Determine the (x, y) coordinate at the center of the cell enclosing the given text.  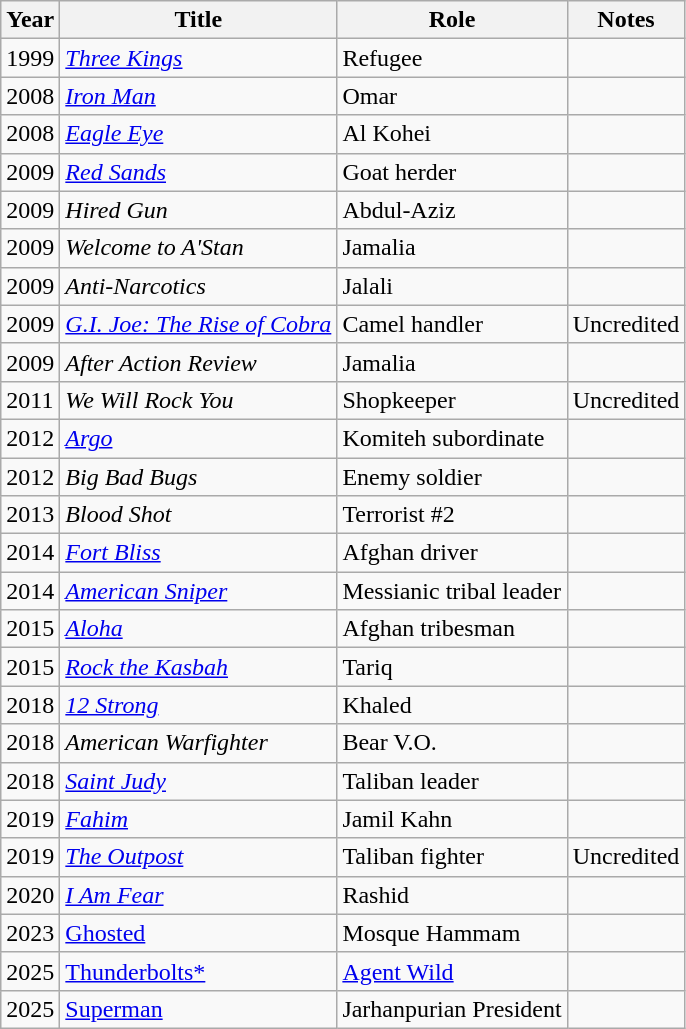
Camel handler (452, 324)
I Am Fear (198, 895)
Komiteh subordinate (452, 438)
Blood Shot (198, 515)
We Will Rock You (198, 400)
G.I. Joe: The Rise of Cobra (198, 324)
1999 (30, 58)
Jalali (452, 286)
Red Sands (198, 172)
Argo (198, 438)
Superman (198, 1009)
Aloha (198, 629)
Omar (452, 96)
Welcome to A'Stan (198, 248)
Year (30, 20)
2011 (30, 400)
Ghosted (198, 933)
Eagle Eye (198, 134)
Agent Wild (452, 971)
Fort Bliss (198, 553)
Tariq (452, 667)
American Warfighter (198, 743)
Refugee (452, 58)
Thunderbolts* (198, 971)
Shopkeeper (452, 400)
Rock the Kasbah (198, 667)
American Sniper (198, 591)
Terrorist #2 (452, 515)
The Outpost (198, 857)
Taliban fighter (452, 857)
Role (452, 20)
Khaled (452, 705)
Title (198, 20)
2020 (30, 895)
Abdul-Aziz (452, 210)
Taliban leader (452, 781)
Anti-Narcotics (198, 286)
Jarhanpurian President (452, 1009)
Three Kings (198, 58)
2013 (30, 515)
Saint Judy (198, 781)
2023 (30, 933)
Goat herder (452, 172)
Mosque Hammam (452, 933)
12 Strong (198, 705)
Fahim (198, 819)
Afghan tribesman (452, 629)
Big Bad Bugs (198, 477)
Bear V.O. (452, 743)
Jamil Kahn (452, 819)
Hired Gun (198, 210)
Messianic tribal leader (452, 591)
Enemy soldier (452, 477)
Al Kohei (452, 134)
Notes (626, 20)
Afghan driver (452, 553)
After Action Review (198, 362)
Rashid (452, 895)
Iron Man (198, 96)
